Locate the cell with the specified text and output its [X, Y] center coordinate. 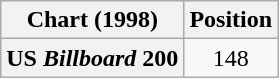
148 [231, 58]
Chart (1998) [92, 20]
Position [231, 20]
US Billboard 200 [92, 58]
